Scan for the cell matching the given text and deliver its (x, y) coordinate at center. 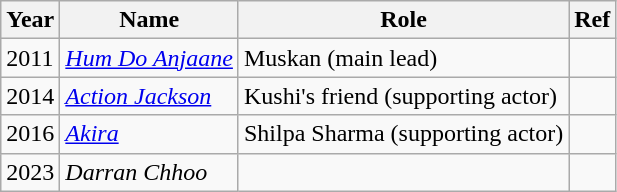
Name (150, 20)
Role (403, 20)
Muskan (main lead) (403, 58)
Kushi's friend (supporting actor) (403, 96)
Shilpa Sharma (supporting actor) (403, 134)
Darran Chhoo (150, 172)
Action Jackson (150, 96)
Year (30, 20)
2014 (30, 96)
2011 (30, 58)
2016 (30, 134)
Hum Do Anjaane (150, 58)
Akira (150, 134)
Ref (592, 20)
2023 (30, 172)
